Locate the cell with the specified text and output its (X, Y) center coordinate. 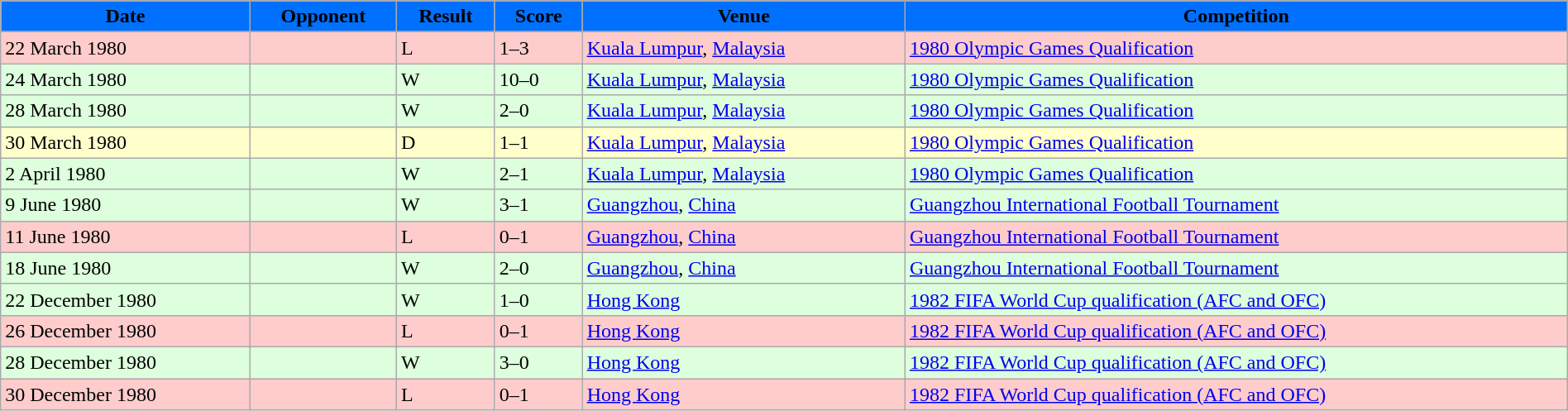
26 December 1980 (126, 331)
22 March 1980 (126, 48)
11 June 1980 (126, 237)
2 April 1980 (126, 174)
18 June 1980 (126, 268)
1–0 (538, 299)
1–3 (538, 48)
30 March 1980 (126, 142)
28 March 1980 (126, 111)
9 June 1980 (126, 205)
24 March 1980 (126, 79)
Result (445, 17)
Competition (1236, 17)
22 December 1980 (126, 299)
2–1 (538, 174)
Score (538, 17)
1–1 (538, 142)
D (445, 142)
10–0 (538, 79)
28 December 1980 (126, 362)
Opponent (323, 17)
Venue (743, 17)
Date (126, 17)
30 December 1980 (126, 394)
3–0 (538, 362)
3–1 (538, 205)
